Locate the cell with the specified text and output its (x, y) center coordinate. 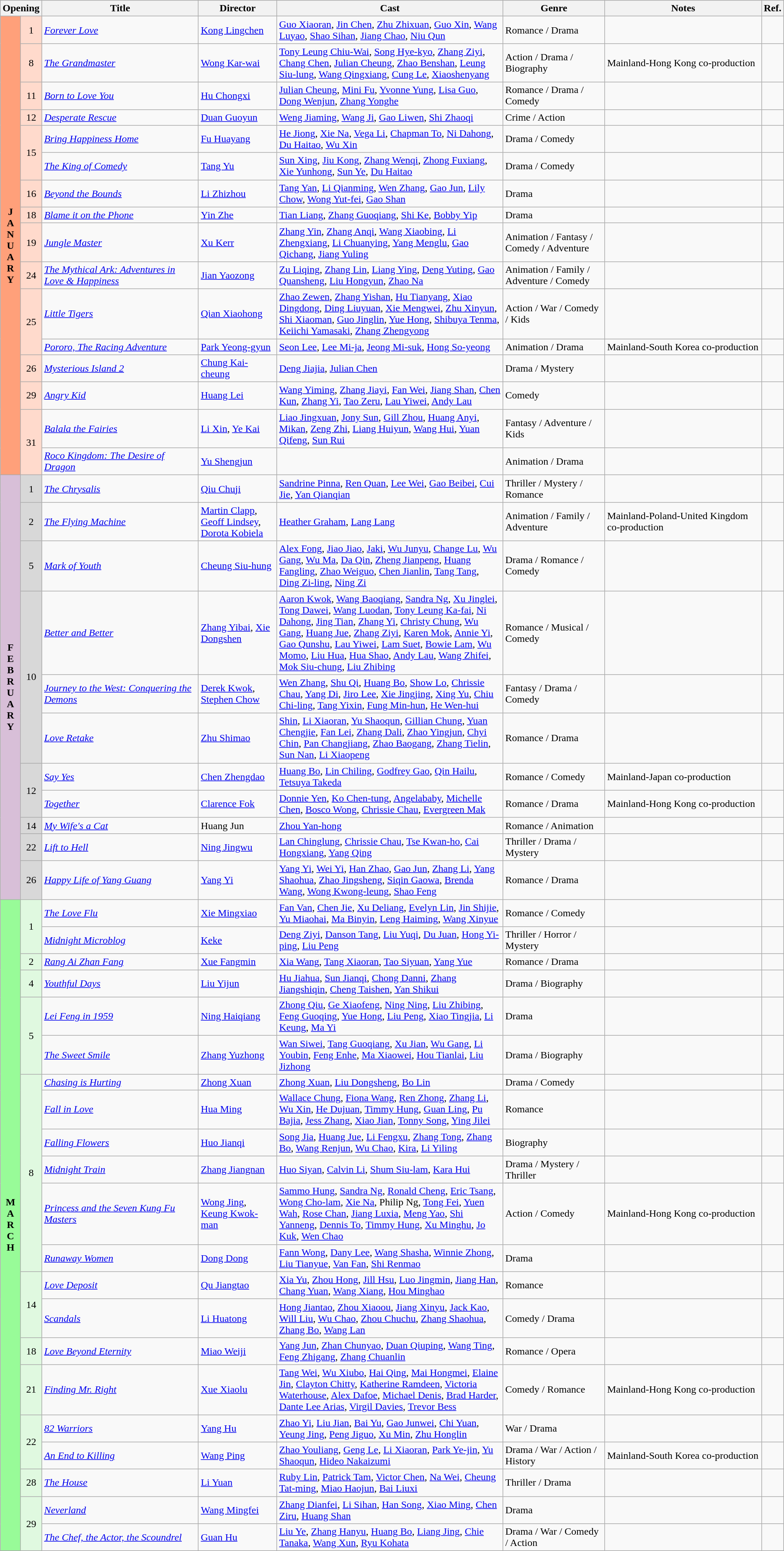
Xia Wang, Tang Xiaoran, Tao Siyuan, Yang Yue (390, 962)
Huo Siyan, Calvin Li, Shum Siu-lam, Kara Hui (390, 1170)
Julian Cheung, Mini Fu, Yvonne Yung, Lisa Guo, Dong Wenjun, Zhang Yonghe (390, 96)
JANUARY (11, 246)
Zhong Xuan, Liu Dongsheng, Bo Lin (390, 1082)
Chasing is Hurting (120, 1082)
Ning Haiqiang (238, 1016)
25 (31, 322)
Ning Jingwu (238, 847)
Tian Liang, Zhang Guoqiang, Shi Ke, Bobby Yip (390, 215)
Midnight Microblog (120, 940)
Tang Yan, Li Qianming, Wen Zhang, Gao Jun, Lily Chow, Wong Yut-fei, Gao Shan (390, 194)
Lift to Hell (120, 847)
Xue Fangmin (238, 962)
The Mythical Ark: Adventures in Love & Happiness (120, 275)
Fantasy / Adventure / Kids (554, 429)
Wong Kar-wai (238, 63)
Chen Zhengdao (238, 777)
Li Xin, Ye Kai (238, 429)
Fantasy / Drama / Comedy (554, 694)
Dong Dong (238, 1258)
Sandrine Pinna, Ren Quan, Lee Wei, Gao Beibei, Cui Jie, Yan Qianqian (390, 489)
Sun Xing, Jiu Kong, Zhang Wenqi, Zhong Fuxiang, Xie Yunhong, Sun Ye, Du Haitao (390, 166)
Seon Lee, Lee Mi-ja, Jeong Mi-suk, Hong So-yeong (390, 346)
19 (31, 242)
Mark of Youth (120, 566)
War / Drama (554, 1428)
My Wife's a Cat (120, 825)
Xie Mingxiao (238, 913)
Cheung Siu-hung (238, 566)
Jian Yaozong (238, 275)
Notes (683, 8)
Genre (554, 8)
Thriller / Drama / Mystery (554, 847)
Ruby Lin, Patrick Tam, Victor Chen, Na Wei, Cheung Tat-ming, Miao Haojun, Bai Liuxi (390, 1483)
Li Huatong (238, 1318)
Li Zhizhou (238, 194)
Finding Mr. Right (120, 1389)
Xue Xiaolu (238, 1389)
Beyond the Bounds (120, 194)
Fann Wong, Dany Lee, Wang Shasha, Winnie Zhong, Liu Tianyue, Van Fan, Shi Renmao (390, 1258)
Guan Hu (238, 1538)
Huo Jianqi (238, 1142)
Balala the Fairies (120, 429)
Zhang Jiangnan (238, 1170)
10 (31, 677)
Forever Love (120, 30)
Liao Jingxuan, Jony Sun, Gill Zhou, Huang Anyi, Mikan, Zeng Zhi, Liang Huiyun, Wang Hui, Yuan Qifeng, Sun Rui (390, 429)
Opening (21, 8)
Hua Ming (238, 1109)
The Chrysalis (120, 489)
Derek Kwok, Stephen Chow (238, 694)
Tang Yu (238, 166)
The Flying Machine (120, 522)
The Grandmaster (120, 63)
Xu Kerr (238, 242)
Yu Shengjun (238, 462)
Yang Yi, Wei Yi, Han Zhao, Gao Jun, Zhang Li, Yang Shaohua, Zhao Jingsheng, Siqin Gaowa, Brenda Wang, Wong Kwong-leung, Shao Feng (390, 880)
Biography (554, 1142)
Say Yes (120, 777)
11 (31, 96)
Hu Jiahua, Sun Jianqi, Chong Danni, Zhang Jiangshiqin, Cheng Taishen, Yan Shikui (390, 984)
Zhao Youliang, Geng Le, Li Xiaoran, Park Ye-jin, Yu Shaoqun, Hideo Nakaizumi (390, 1455)
Weng Jiaming, Wang Ji, Gao Liwen, Shi Zhaoqi (390, 117)
Huang Lei (238, 396)
Zhang Yin, Zhang Anqi, Wang Xiaobing, Li Zhengxiang, Li Chuanying, Yang Menglu, Gao Qichang, Jiang Yuling (390, 242)
Deng Jiajia, Julian Chen (390, 369)
Thriller / Mystery / Romance (554, 489)
Fall in Love (120, 1109)
Crime / Action (554, 117)
Wang Ping (238, 1455)
Love Beyond Eternity (120, 1351)
Huang Jun (238, 825)
Drama / War / Comedy / Action (554, 1538)
Wen Zhang, Shu Qi, Huang Bo, Show Lo, Chrissie Chau, Yang Di, Jiro Lee, Xie Jingjing, Xing Yu, Chiu Chi-ling, Tang Yixin, Fung Min-hun, He Wen-hui (390, 694)
Drama / Mystery (554, 369)
Romance / Drama / Comedy (554, 96)
Drama / War / Action / History (554, 1455)
Action / Comedy (554, 1214)
Comedy / Drama (554, 1318)
Scandals (120, 1318)
28 (31, 1483)
The Chef, the Actor, the Scoundrel (120, 1538)
Qu Jiangtao (238, 1285)
Qian Xiaohong (238, 313)
Keke (238, 940)
Heather Graham, Lang Lang (390, 522)
Donnie Yen, Ko Chen-tung, Angelababy, Michelle Chen, Bosco Wong, Chrissie Chau, Evergreen Mak (390, 804)
Xia Yu, Zhou Hong, Jill Hsu, Luo Jingmin, Jiang Han, Chang Yuan, Wang Xiang, Hou Minghao (390, 1285)
Zhong Qiu, Ge Xiaofeng, Ning Ning, Liu Zhibing, Feng Guoqing, Yue Hong, Liu Peng, Xiao Tingjia, Li Keung, Ma Yi (390, 1016)
Comedy (554, 396)
Little Tigers (120, 313)
Animation / Family / Adventure / Comedy (554, 275)
Animation / Family / Adventure (554, 522)
Love Retake (120, 738)
An End to Killing (120, 1455)
Happy Life of Yang Guang (120, 880)
Lei Feng in 1959 (120, 1016)
Park Yeong-gyun (238, 346)
Drama / Mystery / Thriller (554, 1170)
Wang Mingfei (238, 1510)
Romance / Musical / Comedy (554, 633)
82 Warriors (120, 1428)
Zhang Yibai, Xie Dongshen (238, 633)
Wan Siwei, Tang Guoqiang, Xu Jian, Wu Gang, Li Youbin, Feng Enhe, Ma Xiaowei, Hou Tianlai, Liu Jizhong (390, 1055)
Action / Drama / Biography (554, 63)
Director (238, 8)
24 (31, 275)
Zhao Yi, Liu Jian, Bai Yu, Gao Junwei, Chi Yuan, Yeung Jing, Peng Jiguo, Xu Min, Zhu Honglin (390, 1428)
Ref. (772, 8)
21 (31, 1389)
Desperate Rescue (120, 117)
Li Yuan (238, 1483)
Martin Clapp, Geoff Lindsey, Dorota Kobiela (238, 522)
Blame it on the Phone (120, 215)
Cast (390, 8)
The House (120, 1483)
Midnight Train (120, 1170)
Better and Better (120, 633)
Born to Love You (120, 96)
Title (120, 8)
Deng Ziyi, Danson Tang, Liu Yuqi, Du Juan, Hong Yi-ping, Liu Peng (390, 940)
Comedy / Romance (554, 1389)
He Jiong, Xie Na, Vega Li, Chapman To, Ni Dahong, Du Haitao, Wu Xin (390, 139)
Mainland-Poland-United Kingdom co-production (683, 522)
Hong Jiantao, Zhou Xiaoou, Jiang Xinyu, Jack Kao, Will Liu, Wu Chao, Zhou Chuchu, Zhang Shaohua, Zhang Bo, Wang Lan (390, 1318)
Qiu Chuji (238, 489)
Wong Jing, Keung Kwok-man (238, 1214)
Clarence Fok (238, 804)
Animation / Fantasy / Comedy / Adventure (554, 242)
Guo Xiaoran, Jin Chen, Zhu Zhixuan, Guo Xin, Wang Luyao, Shao Sihan, Jiang Chao, Niu Qun (390, 30)
Neverland (120, 1510)
Together (120, 804)
Liu Yijun (238, 984)
Yin Zhe (238, 215)
16 (31, 194)
Wang Yiming, Zhang Jiayi, Fan Wei, Jiang Shan, Chen Kun, Zhang Yi, Tao Zeru, Lau Yiwei, Andy Lau (390, 396)
Drama / Romance / Comedy (554, 566)
Falling Flowers (120, 1142)
Thriller / Drama (554, 1483)
Miao Weiji (238, 1351)
Zhong Xuan (238, 1082)
Thriller / Horror / Mystery (554, 940)
Wallace Chung, Fiona Wang, Ren Zhong, Zhang Li, Wu Xin, He Dujuan, Timmy Hung, Guan Ling, Pu Bajia, Jess Zhang, Xiao Jian, Tonny Song, Ying Jilei (390, 1109)
Princess and the Seven Kung Fu Masters (120, 1214)
Fu Huayang (238, 139)
Mysterious Island 2 (120, 369)
Rang Ai Zhan Fang (120, 962)
15 (31, 153)
Youthful Days (120, 984)
Love Deposit (120, 1285)
Jungle Master (120, 242)
Zhang Yuzhong (238, 1055)
Yang Jun, Zhan Chunyao, Duan Qiuping, Wang Ting, Feng Zhigang, Zhang Chuanlin (390, 1351)
The Love Flu (120, 913)
The King of Comedy (120, 166)
Zhou Yan-hong (390, 825)
Action / War / Comedy / Kids (554, 313)
MARCH (11, 1225)
The Sweet Smile (120, 1055)
Fan Van, Chen Jie, Xu Deliang, Evelyn Lin, Jin Shijie, Yu Miaohai, Ma Binyin, Leng Haiming, Wang Xinyue (390, 913)
Romance / Animation (554, 825)
Roco Kingdom: The Desire of Dragon (120, 462)
Lan Chinglung, Chrissie Chau, Tse Kwan-ho, Cai Hongxiang, Yang Qing (390, 847)
Huang Bo, Lin Chiling, Godfrey Gao, Qin Hailu, Tetsuya Takeda (390, 777)
FEBRUARY (11, 687)
31 (31, 442)
Tony Leung Chiu-Wai, Song Hye-kyo, Zhang Ziyi, Chang Chen, Julian Cheung, Zhao Benshan, Leung Siu-lung, Wang Qingxiang, Cung Le, Xiaoshenyang (390, 63)
4 (31, 984)
Yang Yi (238, 880)
Zhu Shimao (238, 738)
Angry Kid (120, 396)
Bring Happiness Home (120, 139)
Journey to the West: Conquering the Demons (120, 694)
Pororo, The Racing Adventure (120, 346)
Chung Kai-cheung (238, 369)
Liu Ye, Zhang Hanyu, Huang Bo, Liang Jing, Chie Tanaka, Wang Xun, Ryu Kohata (390, 1538)
Hu Chongxi (238, 96)
Song Jia, Huang Jue, Li Fengxu, Zhang Tong, Zhang Bo, Wang Renjun, Wu Chao, Kira, Li Yiling (390, 1142)
Mainland-Japan co-production (683, 777)
Zu Liqing, Zhang Lin, Liang Ying, Deng Yuting, Gao Quansheng, Liu Hongyun, Zhao Na (390, 275)
Yang Hu (238, 1428)
Runaway Women (120, 1258)
Zhang Dianfei, Li Sihan, Han Song, Xiao Ming, Chen Ziru, Huang Shan (390, 1510)
Duan Guoyun (238, 117)
Romance / Opera (554, 1351)
Kong Lingchen (238, 30)
